Detect which cell encompasses the target text, then output its (x, y) center coordinate. 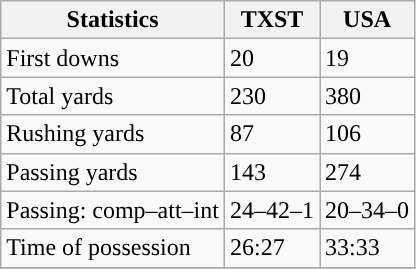
26:27 (272, 248)
Passing yards (113, 172)
106 (368, 134)
TXST (272, 20)
Statistics (113, 20)
20 (272, 58)
Total yards (113, 96)
87 (272, 134)
24–42–1 (272, 210)
19 (368, 58)
33:33 (368, 248)
USA (368, 20)
20–34–0 (368, 210)
Passing: comp–att–int (113, 210)
230 (272, 96)
Rushing yards (113, 134)
380 (368, 96)
274 (368, 172)
First downs (113, 58)
143 (272, 172)
Time of possession (113, 248)
